Find where the given text appears and provide that cell's center as [X, Y] coordinate. 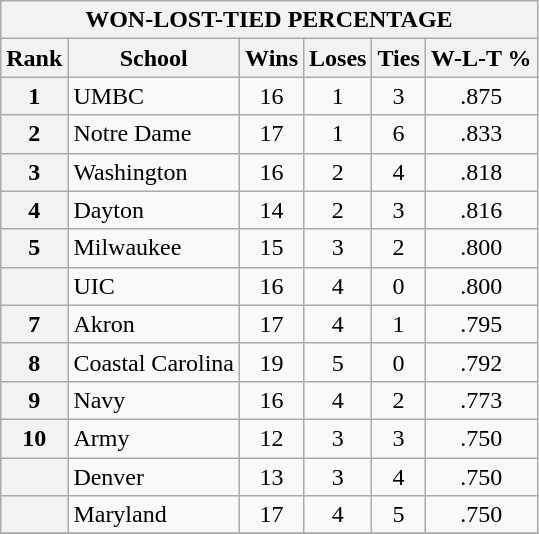
Maryland [154, 515]
Akron [154, 324]
12 [272, 438]
UMBC [154, 96]
.792 [481, 362]
.875 [481, 96]
Navy [154, 400]
Notre Dame [154, 134]
7 [34, 324]
Rank [34, 58]
Milwaukee [154, 248]
6 [398, 134]
.795 [481, 324]
15 [272, 248]
13 [272, 477]
Coastal Carolina [154, 362]
WON-LOST-TIED PERCENTAGE [269, 20]
Ties [398, 58]
Denver [154, 477]
.818 [481, 172]
UIC [154, 286]
10 [34, 438]
Wins [272, 58]
Dayton [154, 210]
W-L-T % [481, 58]
9 [34, 400]
Washington [154, 172]
19 [272, 362]
8 [34, 362]
14 [272, 210]
.816 [481, 210]
School [154, 58]
Army [154, 438]
.833 [481, 134]
.773 [481, 400]
Loses [338, 58]
